From the cell containing the given text, extract its center point as (x, y) coordinate. 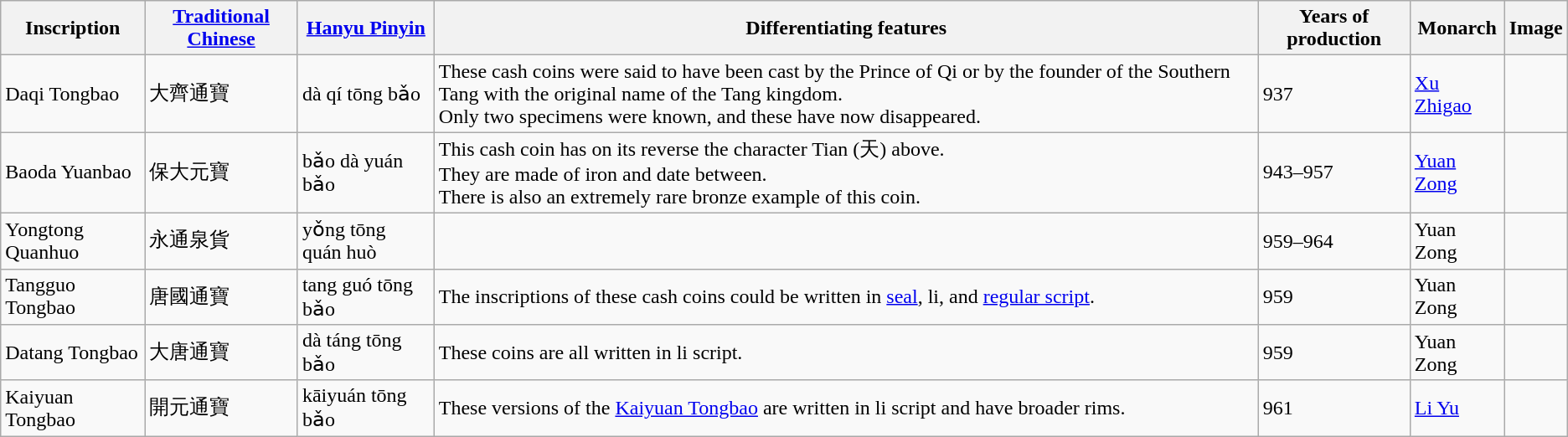
唐國通寶 (221, 296)
保大元寶 (221, 172)
These versions of the Kaiyuan Tongbao are written in li script and have broader rims. (846, 409)
永通泉貨 (221, 241)
大齊通寶 (221, 94)
yǒng tōng quán huò (365, 241)
kāiyuán tōng bǎo (365, 409)
Monarch (1457, 28)
Datang Tongbao (73, 353)
Yongtong Quanhuo (73, 241)
Image (1536, 28)
dà táng tōng bǎo (365, 353)
Years of production (1333, 28)
Baoda Yuanbao (73, 172)
開元通寶 (221, 409)
Kaiyuan Tongbao (73, 409)
943–957 (1333, 172)
Differentiating features (846, 28)
Tangguo Tongbao (73, 296)
Daqi Tongbao (73, 94)
Xu Zhigao (1457, 94)
The inscriptions of these cash coins could be written in seal, li, and regular script. (846, 296)
大唐通寶 (221, 353)
tang guó tōng bǎo (365, 296)
937 (1333, 94)
Traditional Chinese (221, 28)
Inscription (73, 28)
Li Yu (1457, 409)
961 (1333, 409)
These coins are all written in li script. (846, 353)
Hanyu Pinyin (365, 28)
959–964 (1333, 241)
bǎo dà yuán bǎo (365, 172)
dà qí tōng bǎo (365, 94)
